Pinpoint the cell where the given text exists, returning its [X, Y] midpoint coordinate. 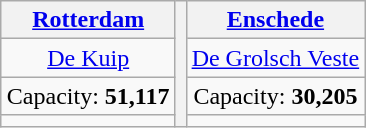
Enschede [276, 20]
Rotterdam [88, 20]
De Grolsch Veste [276, 58]
Capacity: 51,117 [88, 96]
De Kuip [88, 58]
Capacity: 30,205 [276, 96]
